Identify which cell holds the provided text, then report its [x, y] central coordinate. 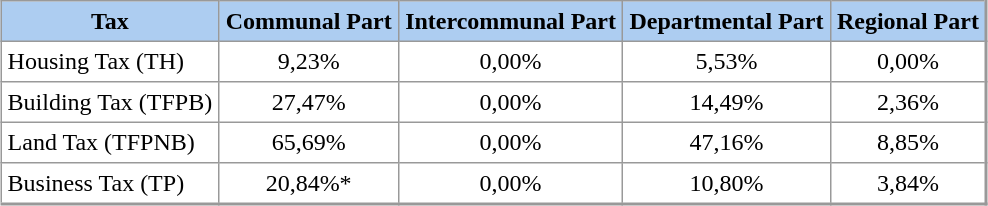
5,53% [726, 61]
Regional Part [908, 21]
Housing Tax (TH) [110, 61]
47,16% [726, 142]
Building Tax (TFPB) [110, 102]
14,49% [726, 102]
8,85% [908, 142]
Land Tax (TFPNB) [110, 142]
Departmental Part [726, 21]
20,84%* [308, 184]
Tax [110, 21]
65,69% [308, 142]
3,84% [908, 184]
Business Tax (TP) [110, 184]
2,36% [908, 102]
27,47% [308, 102]
Communal Part [308, 21]
9,23% [308, 61]
10,80% [726, 184]
Intercommunal Part [510, 21]
